Detect which cell encompasses the target text, then output its (x, y) center coordinate. 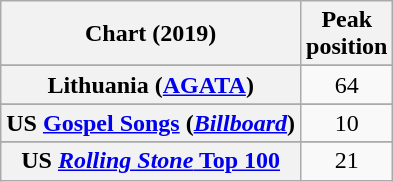
64 (347, 85)
Lithuania (AGATA) (151, 85)
US Gospel Songs (Billboard) (151, 123)
Peakposition (347, 34)
Chart (2019) (151, 34)
10 (347, 123)
21 (347, 161)
US Rolling Stone Top 100 (151, 161)
